Scan for the cell matching the given text and deliver its (x, y) coordinate at center. 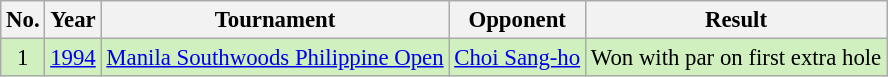
Manila Southwoods Philippine Open (275, 58)
Result (736, 20)
1994 (73, 58)
Opponent (518, 20)
1 (23, 58)
Year (73, 20)
Won with par on first extra hole (736, 58)
Tournament (275, 20)
Choi Sang-ho (518, 58)
No. (23, 20)
